Extract the (x, y) coordinate from the center of the cell holding the provided text.  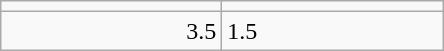
1.5 (332, 31)
3.5 (112, 31)
